Search for the cell housing the specified text and yield its (x, y) center coordinate. 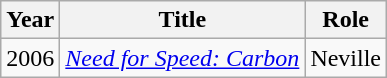
Year (30, 20)
Need for Speed: Carbon (182, 58)
Role (346, 20)
2006 (30, 58)
Title (182, 20)
Neville (346, 58)
